Search for the cell housing the specified text and yield its (X, Y) center coordinate. 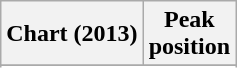
Peakposition (189, 34)
Chart (2013) (72, 34)
